Return (x, y) of the center of cell containing provided text 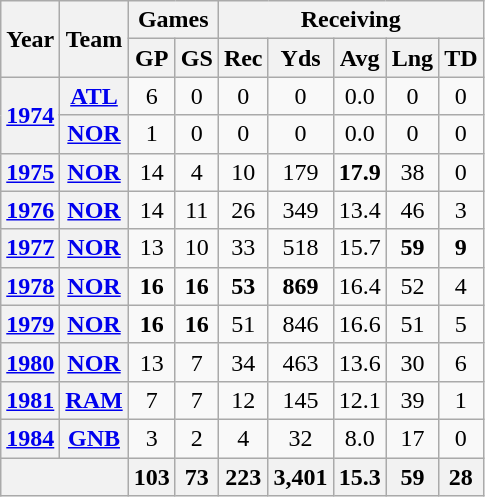
Receiving (350, 20)
Avg (360, 58)
179 (300, 172)
145 (300, 400)
1980 (30, 362)
34 (243, 362)
8.0 (360, 438)
73 (196, 477)
1984 (30, 438)
17.9 (360, 172)
GNB (94, 438)
GS (196, 58)
1981 (30, 400)
16.6 (360, 324)
RAM (94, 400)
846 (300, 324)
1976 (30, 210)
9 (461, 248)
ATL (94, 96)
Lng (412, 58)
11 (196, 210)
869 (300, 286)
1977 (30, 248)
223 (243, 477)
2 (196, 438)
13.4 (360, 210)
Games (173, 20)
12.1 (360, 400)
46 (412, 210)
15.3 (360, 477)
32 (300, 438)
3,401 (300, 477)
1979 (30, 324)
Year (30, 39)
GP (152, 58)
TD (461, 58)
1978 (30, 286)
52 (412, 286)
17 (412, 438)
Yds (300, 58)
16.4 (360, 286)
33 (243, 248)
53 (243, 286)
5 (461, 324)
39 (412, 400)
13.6 (360, 362)
103 (152, 477)
349 (300, 210)
518 (300, 248)
1975 (30, 172)
28 (461, 477)
30 (412, 362)
Rec (243, 58)
Team (94, 39)
463 (300, 362)
12 (243, 400)
38 (412, 172)
15.7 (360, 248)
1974 (30, 115)
26 (243, 210)
